From the cell containing the given text, extract its center point as [x, y] coordinate. 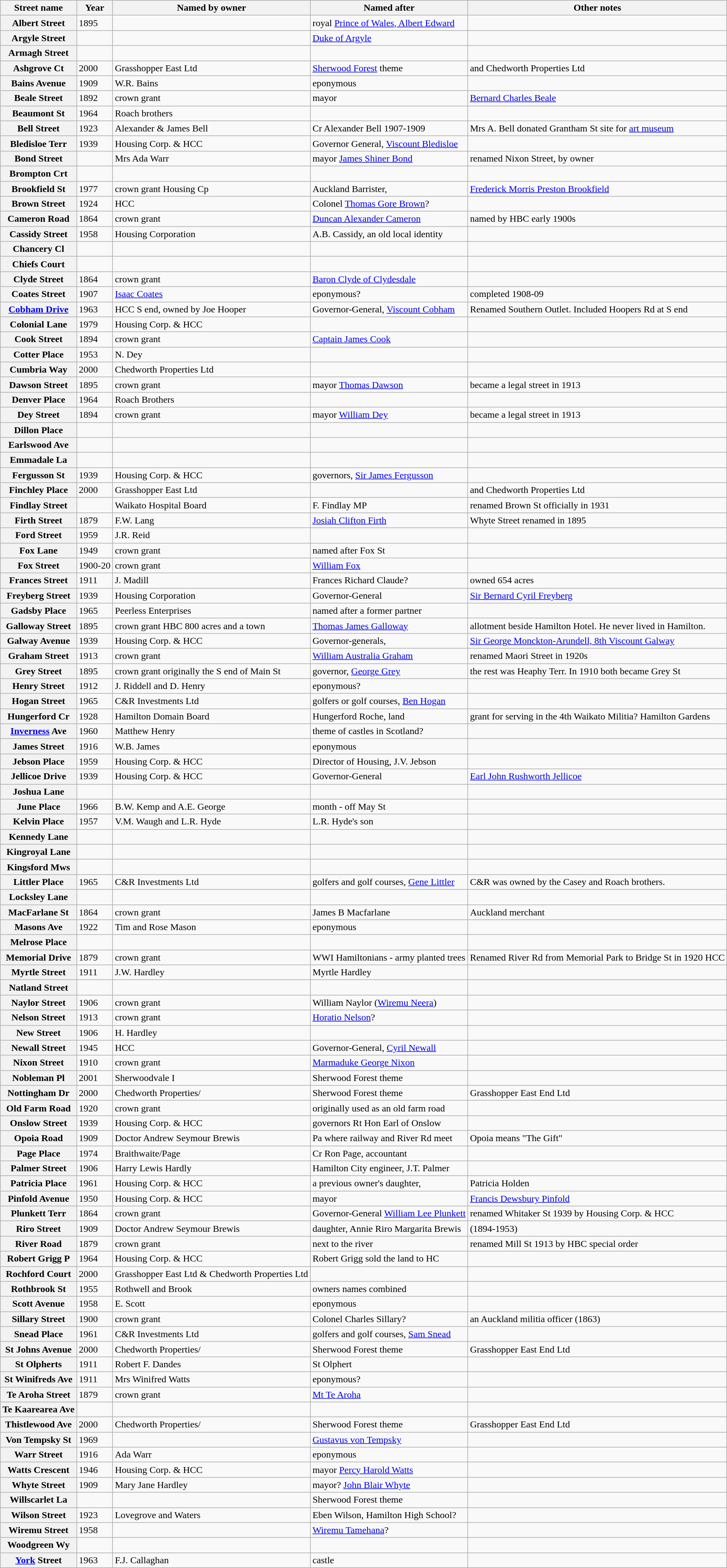
the rest was Heaphy Terr. In 1910 both became Grey St [597, 671]
1920 [95, 1108]
renamed Whitaker St 1939 by Housing Corp. & HCC [597, 1214]
Clyde Street [39, 279]
Robert F. Dandes [211, 1364]
Ford Street [39, 535]
1949 [95, 550]
1928 [95, 716]
Locksley Lane [39, 897]
1979 [95, 324]
Naylor Street [39, 1003]
Renamed Southern Outlet. Included Hoopers Rd at S end [597, 309]
1945 [95, 1048]
Watts Crescent [39, 1470]
W.R. Bains [211, 83]
1892 [95, 98]
Fergusson St [39, 475]
Hogan Street [39, 701]
Ada Warr [211, 1455]
Thistlewood Ave [39, 1425]
Mrs Winifred Watts [211, 1379]
Governor-generals, [389, 641]
Von Tempsky St [39, 1440]
Director of Housing, J.V. Jebson [389, 761]
Sir George Monckton-Arundell, 8th Viscount Galway [597, 641]
A.B. Cassidy, an old local identity [389, 234]
Galway Avenue [39, 641]
1966 [95, 807]
Cameron Road [39, 219]
Frances Richard Claude? [389, 580]
golfers or golf courses, Ben Hogan [389, 701]
June Place [39, 807]
renamed Mill St 1913 by HBC special order [597, 1244]
Cassidy Street [39, 234]
Kelvin Place [39, 822]
1960 [95, 731]
1957 [95, 822]
Mrs Ada Warr [211, 158]
St Olphert [389, 1364]
Fox Street [39, 565]
William Australia Graham [389, 656]
Old Farm Road [39, 1108]
1953 [95, 354]
governors Rt Hon Earl of Onslow [389, 1123]
mayor Percy Harold Watts [389, 1470]
Brompton Crt [39, 173]
Cumbria Way [39, 369]
HCC S end, owned by Joe Hooper [211, 309]
Bains Avenue [39, 83]
1977 [95, 189]
Albert Street [39, 23]
Bledisloe Terr [39, 143]
Sir Bernard Cyril Freyberg [597, 596]
Nelson Street [39, 1018]
Frances Street [39, 580]
(1894-1953) [597, 1229]
Masons Ave [39, 927]
Chiefs Court [39, 264]
completed 1908-09 [597, 294]
Jellicoe Drive [39, 776]
Thomas James Galloway [389, 626]
renamed Nixon Street, by owner [597, 158]
golfers and golf courses, Gene Littler [389, 882]
Jebson Place [39, 761]
Beale Street [39, 98]
Earlswood Ave [39, 445]
Brookfield St [39, 189]
crown grant originally the S end of Main St [211, 671]
1924 [95, 204]
Governor-General, Viscount Cobham [389, 309]
Grasshopper East Ltd & Chedworth Properties Ltd [211, 1274]
William Fox [389, 565]
James B Macfarlane [389, 912]
next to the river [389, 1244]
Peerless Enterprises [211, 611]
Roach Brothers [211, 400]
Beaumont St [39, 113]
St Johns Avenue [39, 1349]
Chancery Cl [39, 249]
Hungerford Roche, land [389, 716]
F. Findlay MP [389, 505]
owned 654 acres [597, 580]
crown grant HBC 800 acres and a town [211, 626]
Year [95, 8]
1969 [95, 1440]
allotment beside Hamilton Hotel. He never lived in Hamilton. [597, 626]
Kennedy Lane [39, 837]
Opoia means "The Gift" [597, 1138]
Joshua Lane [39, 792]
an Auckland militia officer (1863) [597, 1319]
J.W. Hardley [211, 972]
Nobleman Pl [39, 1078]
Te Aroha Street [39, 1394]
Littler Place [39, 882]
Palmer Street [39, 1168]
Matthew Henry [211, 731]
Fox Lane [39, 550]
1912 [95, 686]
L.R. Hyde's son [389, 822]
Dawson Street [39, 384]
James Street [39, 746]
Denver Place [39, 400]
named after Fox St [389, 550]
Captain James Cook [389, 339]
River Road [39, 1244]
Robert Grigg sold the land to HC [389, 1259]
Named by owner [211, 8]
1955 [95, 1289]
Gadsby Place [39, 611]
Nixon Street [39, 1063]
renamed Maori Street in 1920s [597, 656]
Argyle Street [39, 38]
Francis Dewsbury Pinfold [597, 1199]
renamed Brown St officially in 1931 [597, 505]
E. Scott [211, 1304]
N. Dey [211, 354]
Opoia Road [39, 1138]
Earl John Rushworth Jellicoe [597, 776]
Tim and Rose Mason [211, 927]
Scott Avenue [39, 1304]
royal Prince of Wales, Albert Edward [389, 23]
W.B. James [211, 746]
Firth Street [39, 520]
Frederick Morris Preston Brookfield [597, 189]
Page Place [39, 1153]
Onslow Street [39, 1123]
St Olpherts [39, 1364]
Wiremu Tamehana? [389, 1530]
Te Kaarearea Ave [39, 1410]
Cr Ron Page, accountant [389, 1153]
grant for serving in the 4th Waikato Militia? Hamilton Gardens [597, 716]
York Street [39, 1560]
Pinfold Avenue [39, 1199]
Myrtle Street [39, 972]
Coates Street [39, 294]
Dey Street [39, 415]
C&R was owned by the Casey and Roach brothers. [597, 882]
WWI Hamiltonians - army planted trees [389, 957]
Mrs A. Bell donated Grantham St site for art museum [597, 128]
Dillon Place [39, 430]
castle [389, 1560]
Roach brothers [211, 113]
Patricia Holden [597, 1184]
1900-20 [95, 565]
Bond Street [39, 158]
Chedworth Properties Ltd [211, 369]
Whyte Street [39, 1485]
Newall Street [39, 1048]
Marmaduke George Nixon [389, 1063]
theme of castles in Scotland? [389, 731]
Robert Grigg P [39, 1259]
mayor Thomas Dawson [389, 384]
Melrose Place [39, 942]
Wilson Street [39, 1515]
Ashgrove Ct [39, 68]
Sillary Street [39, 1319]
Kingsford Mws [39, 867]
1907 [95, 294]
Rothwell and Brook [211, 1289]
Willscarlet La [39, 1500]
Governor-General, Cyril Newall [389, 1048]
Woodgreen Wy [39, 1545]
crown grant Housing Cp [211, 189]
Waikato Hospital Board [211, 505]
J. Riddell and D. Henry [211, 686]
F.W. Lang [211, 520]
Patricia Place [39, 1184]
owners names combined [389, 1289]
Baron Clyde of Clydesdale [389, 279]
1946 [95, 1470]
MacFarlane St [39, 912]
Emmadale La [39, 460]
Wiremu Street [39, 1530]
H. Hardley [211, 1033]
Hamilton City engineer, J.T. Palmer [389, 1168]
1922 [95, 927]
Myrtle Hardley [389, 972]
Kingroyal Lane [39, 852]
mayor James Shiner Bond [389, 158]
Rochford Court [39, 1274]
B.W. Kemp and A.E. George [211, 807]
William Naylor (Wiremu Neera) [389, 1003]
Finchley Place [39, 490]
a previous owner's daughter, [389, 1184]
Armagh Street [39, 53]
Duke of Argyle [389, 38]
1974 [95, 1153]
V.M. Waugh and L.R. Hyde [211, 822]
Whyte Street renamed in 1895 [597, 520]
Duncan Alexander Cameron [389, 219]
F.J. Callaghan [211, 1560]
Lovegrove and Waters [211, 1515]
Renamed River Rd from Memorial Park to Bridge St in 1920 HCC [597, 957]
Gustavus von Tempsky [389, 1440]
governors, Sir James Fergusson [389, 475]
Inverness Ave [39, 731]
Snead Place [39, 1334]
1910 [95, 1063]
Natland Street [39, 988]
Plunkett Terr [39, 1214]
Galloway Street [39, 626]
Auckland Barrister, [389, 189]
mayor William Dey [389, 415]
Grey Street [39, 671]
Riro Street [39, 1229]
Cr Alexander Bell 1907-1909 [389, 128]
mayor? John Blair Whyte [389, 1485]
golfers and golf courses, Sam Snead [389, 1334]
Graham Street [39, 656]
Bernard Charles Beale [597, 98]
Street name [39, 8]
Sherwoodvale I [211, 1078]
originally used as an old farm road [389, 1108]
Bell Street [39, 128]
Memorial Drive [39, 957]
Hungerford Cr [39, 716]
Governor General, Viscount Bledisloe [389, 143]
Horatio Nelson? [389, 1018]
Cobham Drive [39, 309]
2001 [95, 1078]
daughter, Annie Riro Margarita Brewis [389, 1229]
Cotter Place [39, 354]
Isaac Coates [211, 294]
month - off May St [389, 807]
J. Madill [211, 580]
Josiah Clifton Firth [389, 520]
J.R. Reid [211, 535]
Other notes [597, 8]
named after a former partner [389, 611]
Warr Street [39, 1455]
Auckland merchant [597, 912]
Alexander & James Bell [211, 128]
Mary Jane Hardley [211, 1485]
Governor-General William Lee Plunkett [389, 1214]
St Winifreds Ave [39, 1379]
1900 [95, 1319]
Mt Te Aroha [389, 1394]
Henry Street [39, 686]
Colonial Lane [39, 324]
Eben Wilson, Hamilton High School? [389, 1515]
Cook Street [39, 339]
Freyberg Street [39, 596]
Colonel Thomas Gore Brown? [389, 204]
1950 [95, 1199]
Nottingham Dr [39, 1093]
Hamilton Domain Board [211, 716]
named by HBC early 1900s [597, 219]
Braithwaite/Page [211, 1153]
Brown Street [39, 204]
Rothbrook St [39, 1289]
Named after [389, 8]
Harry Lewis Hardly [211, 1168]
Findlay Street [39, 505]
governor, George Grey [389, 671]
Colonel Charles Sillary? [389, 1319]
Pa where railway and River Rd meet [389, 1138]
New Street [39, 1033]
